Pinpoint the cell where the given text exists, returning its (x, y) midpoint coordinate. 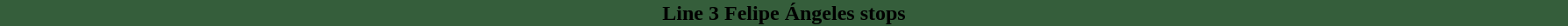
Line 3 Felipe Ángeles stops (784, 13)
